Pinpoint the cell where the given text exists, returning its [X, Y] midpoint coordinate. 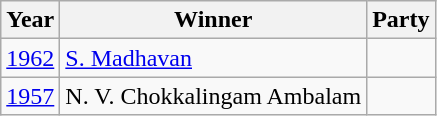
Year [30, 20]
Winner [214, 20]
Party [401, 20]
N. V. Chokkalingam Ambalam [214, 96]
1962 [30, 58]
1957 [30, 96]
S. Madhavan [214, 58]
